Search for the cell housing the specified text and yield its [x, y] center coordinate. 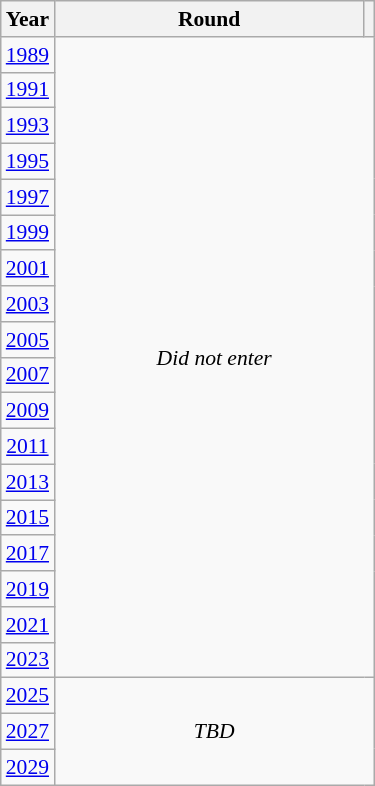
1995 [28, 162]
1989 [28, 55]
2001 [28, 269]
2007 [28, 375]
2029 [28, 767]
1999 [28, 233]
2027 [28, 732]
TBD [214, 732]
2023 [28, 660]
Year [28, 19]
2019 [28, 589]
2003 [28, 304]
2011 [28, 447]
1997 [28, 197]
2021 [28, 625]
2015 [28, 518]
2025 [28, 696]
Round [209, 19]
Did not enter [214, 358]
2013 [28, 482]
1993 [28, 126]
2005 [28, 340]
2009 [28, 411]
1991 [28, 90]
2017 [28, 554]
